Find where the given text appears and provide that cell's center as [X, Y] coordinate. 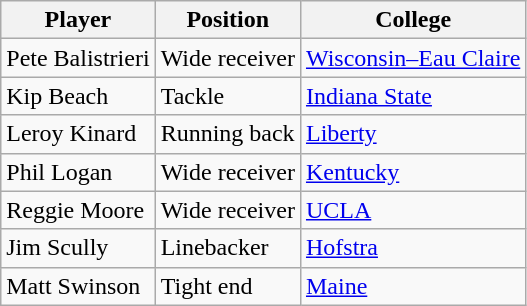
College [412, 20]
Player [78, 20]
Phil Logan [78, 172]
Linebacker [228, 248]
Hofstra [412, 248]
Jim Scully [78, 248]
Running back [228, 134]
Kentucky [412, 172]
UCLA [412, 210]
Matt Swinson [78, 286]
Position [228, 20]
Leroy Kinard [78, 134]
Indiana State [412, 96]
Maine [412, 286]
Wisconsin–Eau Claire [412, 58]
Liberty [412, 134]
Tackle [228, 96]
Kip Beach [78, 96]
Tight end [228, 286]
Reggie Moore [78, 210]
Pete Balistrieri [78, 58]
